Capture the cell that displays the provided text and extract its (x, y) central coordinate. 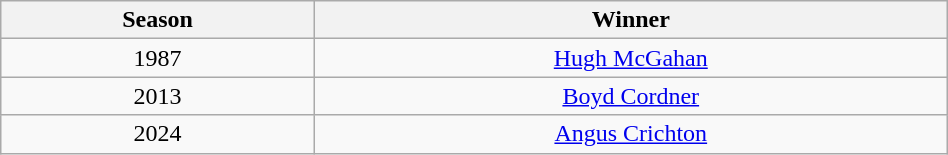
Boyd Cordner (630, 96)
Angus Crichton (630, 134)
2024 (158, 134)
2013 (158, 96)
Winner (630, 20)
1987 (158, 58)
Hugh McGahan (630, 58)
Season (158, 20)
